Determine the [X, Y] coordinate at the center of the cell enclosing the given text.  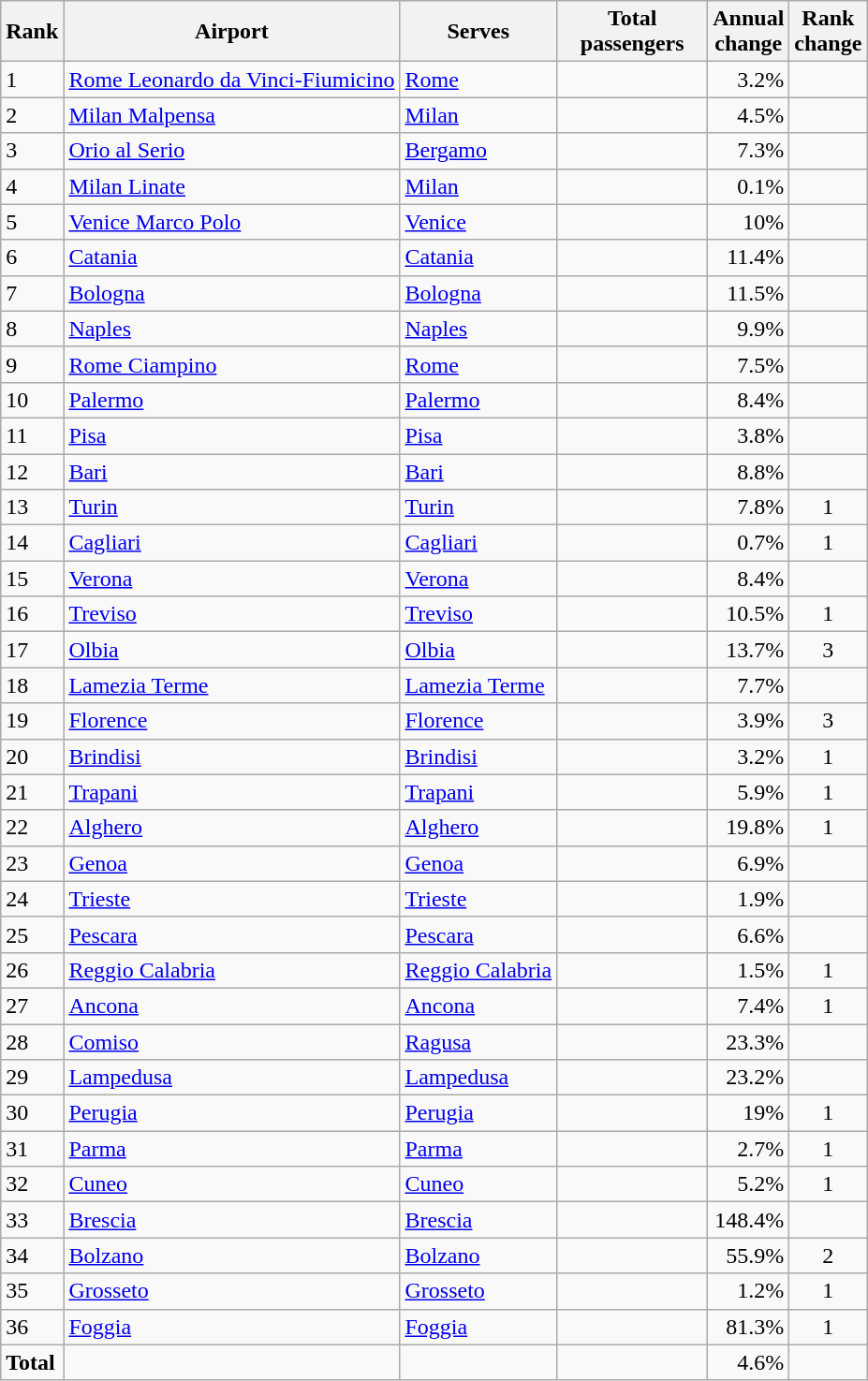
16 [32, 614]
33 [32, 1220]
10.5% [749, 614]
0.1% [749, 186]
18 [32, 685]
Milan Linate [232, 186]
19.8% [749, 828]
4 [32, 186]
17 [32, 650]
25 [32, 934]
22 [32, 828]
15 [32, 579]
24 [32, 899]
9.9% [749, 329]
Rank [32, 32]
13 [32, 507]
29 [32, 1078]
8 [32, 329]
19% [749, 1113]
12 [32, 471]
23.3% [749, 1042]
27 [32, 1006]
11.5% [749, 293]
5 [32, 222]
3.8% [749, 435]
23.2% [749, 1078]
Total [32, 1362]
10% [749, 222]
7.8% [749, 507]
10 [32, 400]
1.5% [749, 970]
Venice [478, 222]
Orio al Serio [232, 151]
34 [32, 1256]
20 [32, 757]
Rome Leonardo da Vinci-Fiumicino [232, 80]
7.5% [749, 364]
13.7% [749, 650]
148.4% [749, 1220]
6 [32, 257]
21 [32, 792]
2.7% [749, 1149]
3.9% [749, 721]
7.7% [749, 685]
Comiso [232, 1042]
35 [32, 1291]
32 [32, 1184]
Bergamo [478, 151]
19 [32, 721]
Venice Marco Polo [232, 222]
11.4% [749, 257]
28 [32, 1042]
Rankchange [828, 32]
23 [32, 863]
1.9% [749, 899]
11 [32, 435]
Rome Ciampino [232, 364]
Airport [232, 32]
4.6% [749, 1362]
Serves [478, 32]
4.5% [749, 115]
81.3% [749, 1327]
26 [32, 970]
9 [32, 364]
1.2% [749, 1291]
7.4% [749, 1006]
14 [32, 543]
36 [32, 1327]
30 [32, 1113]
Annualchange [749, 32]
6.9% [749, 863]
5.9% [749, 792]
5.2% [749, 1184]
Ragusa [478, 1042]
7.3% [749, 151]
31 [32, 1149]
8.8% [749, 471]
Totalpassengers [633, 32]
Milan Malpensa [232, 115]
0.7% [749, 543]
7 [32, 293]
6.6% [749, 934]
55.9% [749, 1256]
